Determine the [X, Y] coordinate at the center of the cell enclosing the given text.  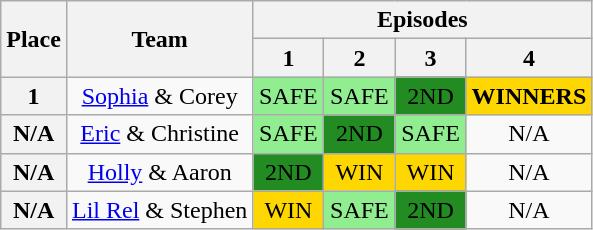
WINNERS [529, 96]
Eric & Christine [159, 134]
Place [34, 39]
Episodes [422, 20]
4 [529, 58]
2 [360, 58]
Holly & Aaron [159, 172]
Sophia & Corey [159, 96]
3 [430, 58]
Lil Rel & Stephen [159, 210]
Team [159, 39]
